Extract the (X, Y) coordinate from the center of the cell holding the provided text.  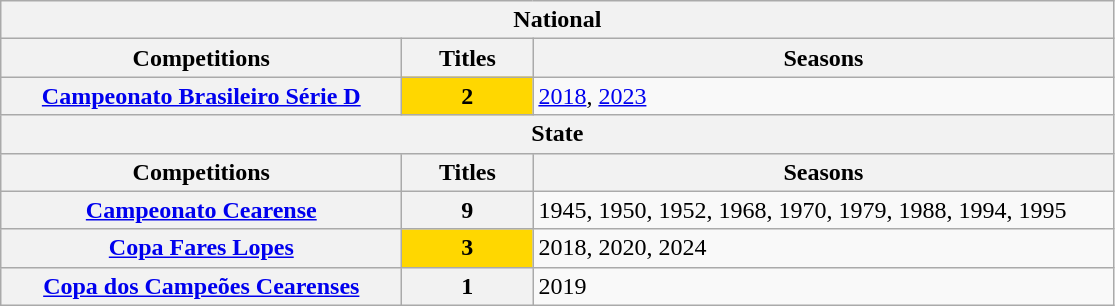
2018, 2020, 2024 (824, 248)
Copa Fares Lopes (202, 248)
Copa dos Campeões Cearenses (202, 286)
Campeonato Brasileiro Série D (202, 96)
2018, 2023 (824, 96)
State (558, 134)
1 (468, 286)
National (558, 20)
2019 (824, 286)
Campeonato Cearense (202, 210)
1945, 1950, 1952, 1968, 1970, 1979, 1988, 1994, 1995 (824, 210)
2 (468, 96)
3 (468, 248)
9 (468, 210)
